Return (x, y) of the center of cell containing provided text 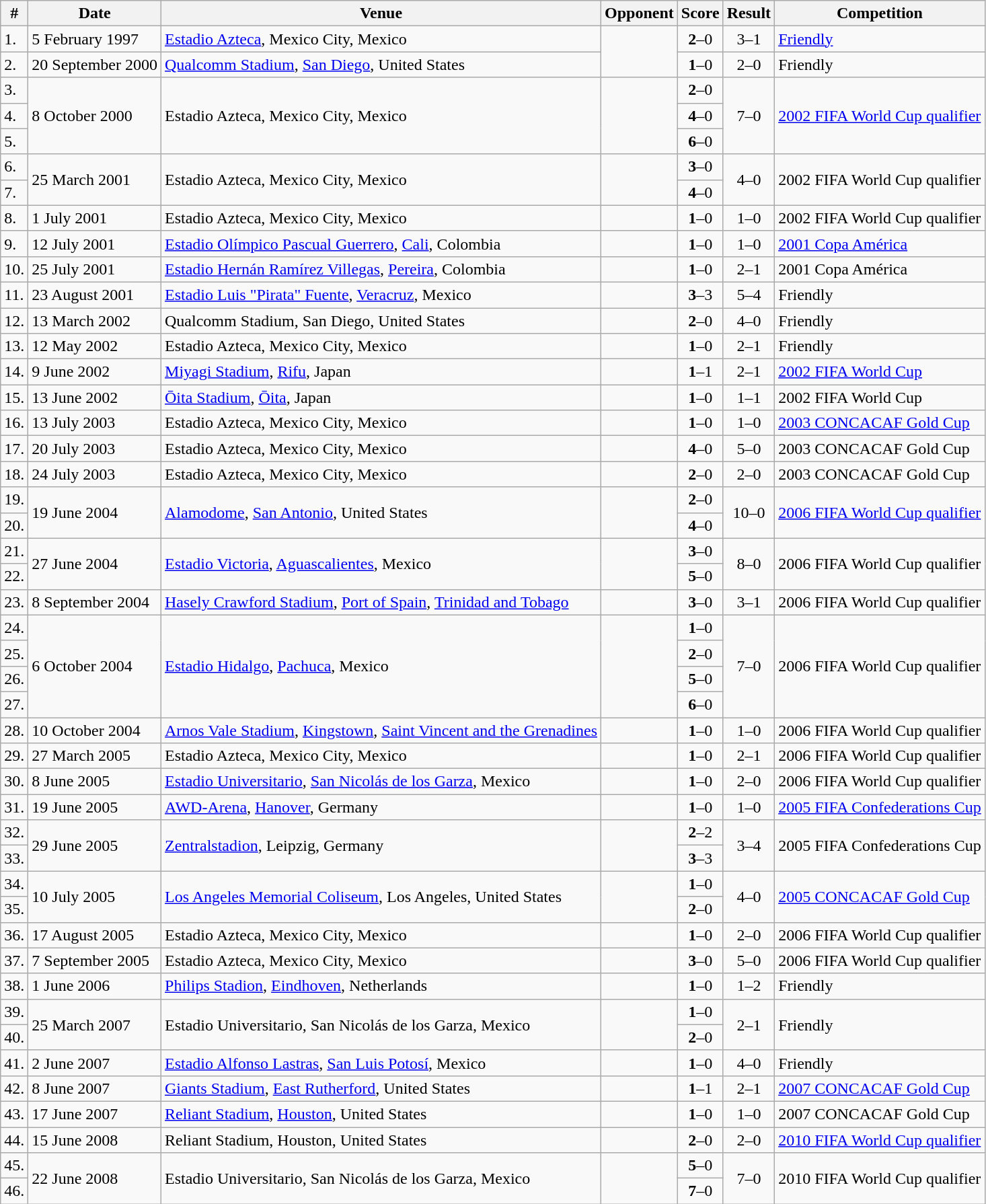
25 July 2001 (95, 269)
12 July 2001 (95, 243)
8 June 2005 (95, 782)
14. (15, 372)
2. (15, 65)
15. (15, 398)
19 June 2005 (95, 807)
13. (15, 346)
Estadio Hidalgo, Pachuca, Mexico (381, 666)
45. (15, 1166)
20. (15, 525)
2–2 (700, 833)
Estadio Victoria, Aguascalientes, Mexico (381, 564)
17 August 2005 (95, 935)
28. (15, 730)
Zentralstadion, Leipzig, Germany (381, 845)
5. (15, 141)
8. (15, 218)
40. (15, 1037)
25. (15, 653)
12. (15, 321)
43. (15, 1114)
10. (15, 269)
39. (15, 1012)
10–0 (749, 513)
Venue (381, 13)
32. (15, 833)
Opponent (640, 13)
20 July 2003 (95, 449)
10 July 2005 (95, 897)
35. (15, 909)
Estadio Hernán Ramírez Villegas, Pereira, Colombia (381, 269)
42. (15, 1088)
13 March 2002 (95, 321)
46. (15, 1191)
3–4 (749, 845)
Estadio Luis "Pirata" Fuente, Veracruz, Mexico (381, 295)
5–4 (749, 295)
29 June 2005 (95, 845)
27 June 2004 (95, 564)
19 June 2004 (95, 513)
23 August 2001 (95, 295)
Giants Stadium, East Rutherford, United States (381, 1088)
9. (15, 243)
33. (15, 858)
6 October 2004 (95, 666)
8 September 2004 (95, 602)
16. (15, 423)
5 February 1997 (95, 39)
1 July 2001 (95, 218)
8 October 2000 (95, 116)
4. (15, 116)
15 June 2008 (95, 1140)
11. (15, 295)
1–2 (749, 986)
41. (15, 1063)
38. (15, 986)
31. (15, 807)
Estadio Alfonso Lastras, San Luis Potosí, Mexico (381, 1063)
30. (15, 782)
AWD-Arena, Hanover, Germany (381, 807)
13 July 2003 (95, 423)
8–0 (749, 564)
34. (15, 884)
24 July 2003 (95, 474)
1. (15, 39)
36. (15, 935)
25 March 2007 (95, 1024)
Ōita Stadium, Ōita, Japan (381, 398)
2 June 2007 (95, 1063)
37. (15, 961)
8 June 2007 (95, 1088)
10 October 2004 (95, 730)
17 June 2007 (95, 1114)
1 June 2006 (95, 986)
22 June 2008 (95, 1178)
22. (15, 576)
17. (15, 449)
21. (15, 551)
# (15, 13)
9 June 2002 (95, 372)
44. (15, 1140)
Hasely Crawford Stadium, Port of Spain, Trinidad and Tobago (381, 602)
19. (15, 500)
12 May 2002 (95, 346)
7. (15, 192)
Result (749, 13)
Philips Stadion, Eindhoven, Netherlands (381, 986)
Alamodome, San Antonio, United States (381, 513)
13 June 2002 (95, 398)
Competition (880, 13)
26. (15, 679)
Arnos Vale Stadium, Kingstown, Saint Vincent and the Grenadines (381, 730)
23. (15, 602)
Estadio Olímpico Pascual Guerrero, Cali, Colombia (381, 243)
27 March 2005 (95, 756)
18. (15, 474)
6. (15, 167)
7 September 2005 (95, 961)
20 September 2000 (95, 65)
29. (15, 756)
27. (15, 704)
Los Angeles Memorial Coliseum, Los Angeles, United States (381, 897)
2005 CONCACAF Gold Cup (880, 897)
Miyagi Stadium, Rifu, Japan (381, 372)
25 March 2001 (95, 180)
24. (15, 628)
Date (95, 13)
3. (15, 90)
Score (700, 13)
